Extract the [X, Y] coordinate from the center of the cell holding the provided text.  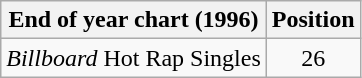
26 [313, 58]
End of year chart (1996) [134, 20]
Billboard Hot Rap Singles [134, 58]
Position [313, 20]
